Scan for the cell matching the given text and deliver its (X, Y) coordinate at center. 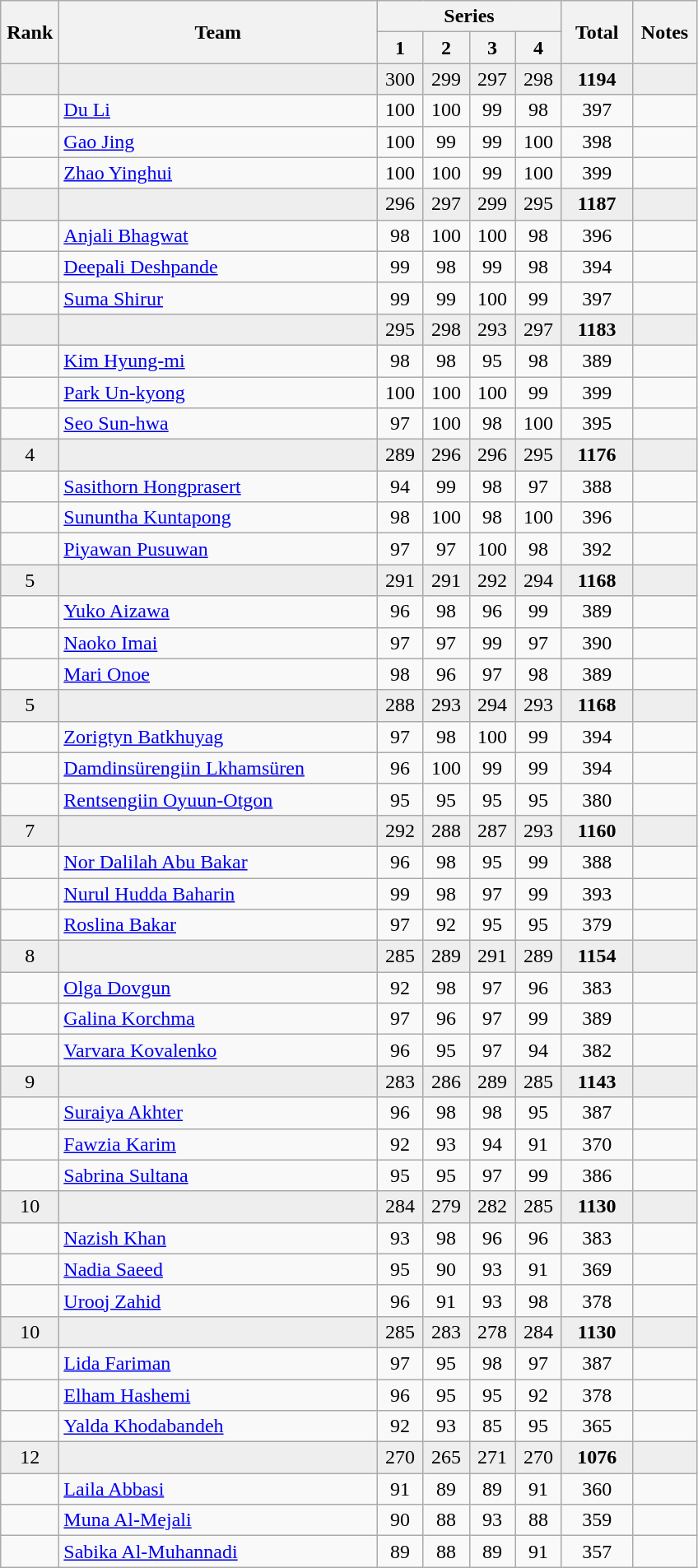
Zorigtyn Batkhuyag (218, 737)
7 (30, 831)
1076 (597, 1458)
379 (597, 925)
286 (446, 1082)
Series (469, 16)
265 (446, 1458)
Olga Dovgun (218, 988)
Suma Shirur (218, 298)
Zhao Yinghui (218, 173)
282 (492, 1207)
Lida Fariman (218, 1363)
85 (492, 1426)
Rank (30, 32)
Nazish Khan (218, 1238)
Gao Jing (218, 142)
Mari Onoe (218, 674)
393 (597, 893)
370 (597, 1144)
1176 (597, 455)
279 (446, 1207)
278 (492, 1332)
287 (492, 831)
Galina Korchma (218, 1019)
Du Li (218, 110)
12 (30, 1458)
369 (597, 1269)
Fawzia Karim (218, 1144)
1187 (597, 204)
Rentsengiin Oyuun-Otgon (218, 799)
Damdinsürengiin Lkhamsüren (218, 768)
1160 (597, 831)
9 (30, 1082)
390 (597, 643)
Deepali Deshpande (218, 267)
Nurul Hudda Baharin (218, 893)
Kim Hyung-mi (218, 361)
Urooj Zahid (218, 1300)
300 (400, 79)
Team (218, 32)
2 (446, 48)
380 (597, 799)
Park Un-kyong (218, 393)
Muna Al-Mejali (218, 1520)
359 (597, 1520)
1194 (597, 79)
1 (400, 48)
386 (597, 1175)
Nadia Saeed (218, 1269)
Sabrina Sultana (218, 1175)
1154 (597, 956)
Sununtha Kuntapong (218, 518)
Sabika Al-Muhannadi (218, 1552)
Seo Sun-hwa (218, 424)
8 (30, 956)
1143 (597, 1082)
Anjali Bhagwat (218, 235)
Yalda Khodabandeh (218, 1426)
1183 (597, 329)
Varvara Kovalenko (218, 1050)
365 (597, 1426)
Notes (665, 32)
Sasithorn Hongprasert (218, 486)
Piyawan Pusuwan (218, 549)
392 (597, 549)
Suraiya Akhter (218, 1113)
Yuko Aizawa (218, 612)
398 (597, 142)
Roslina Bakar (218, 925)
Naoko Imai (218, 643)
Nor Dalilah Abu Bakar (218, 862)
357 (597, 1552)
3 (492, 48)
360 (597, 1489)
Laila Abbasi (218, 1489)
395 (597, 424)
Total (597, 32)
382 (597, 1050)
Elham Hashemi (218, 1395)
271 (492, 1458)
